Extract the (x, y) coordinate from the center of the cell holding the provided text.  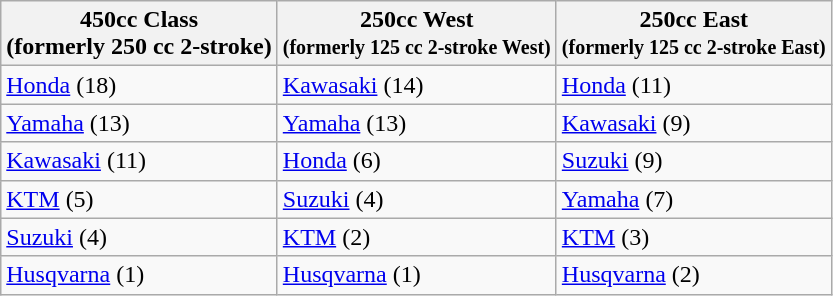
Honda (6) (416, 161)
250cc West (formerly 125 cc 2-stroke West) (416, 34)
Suzuki (9) (694, 161)
Kawasaki (14) (416, 85)
Honda (18) (140, 85)
Kawasaki (11) (140, 161)
KTM (2) (416, 237)
250cc East (formerly 125 cc 2-stroke East) (694, 34)
KTM (3) (694, 237)
KTM (5) (140, 199)
Kawasaki (9) (694, 123)
Honda (11) (694, 85)
450cc Class(formerly 250 cc 2-stroke) (140, 34)
Yamaha (7) (694, 199)
Husqvarna (2) (694, 275)
